Output the (x, y) coordinate of the center of the cell containing the given text.  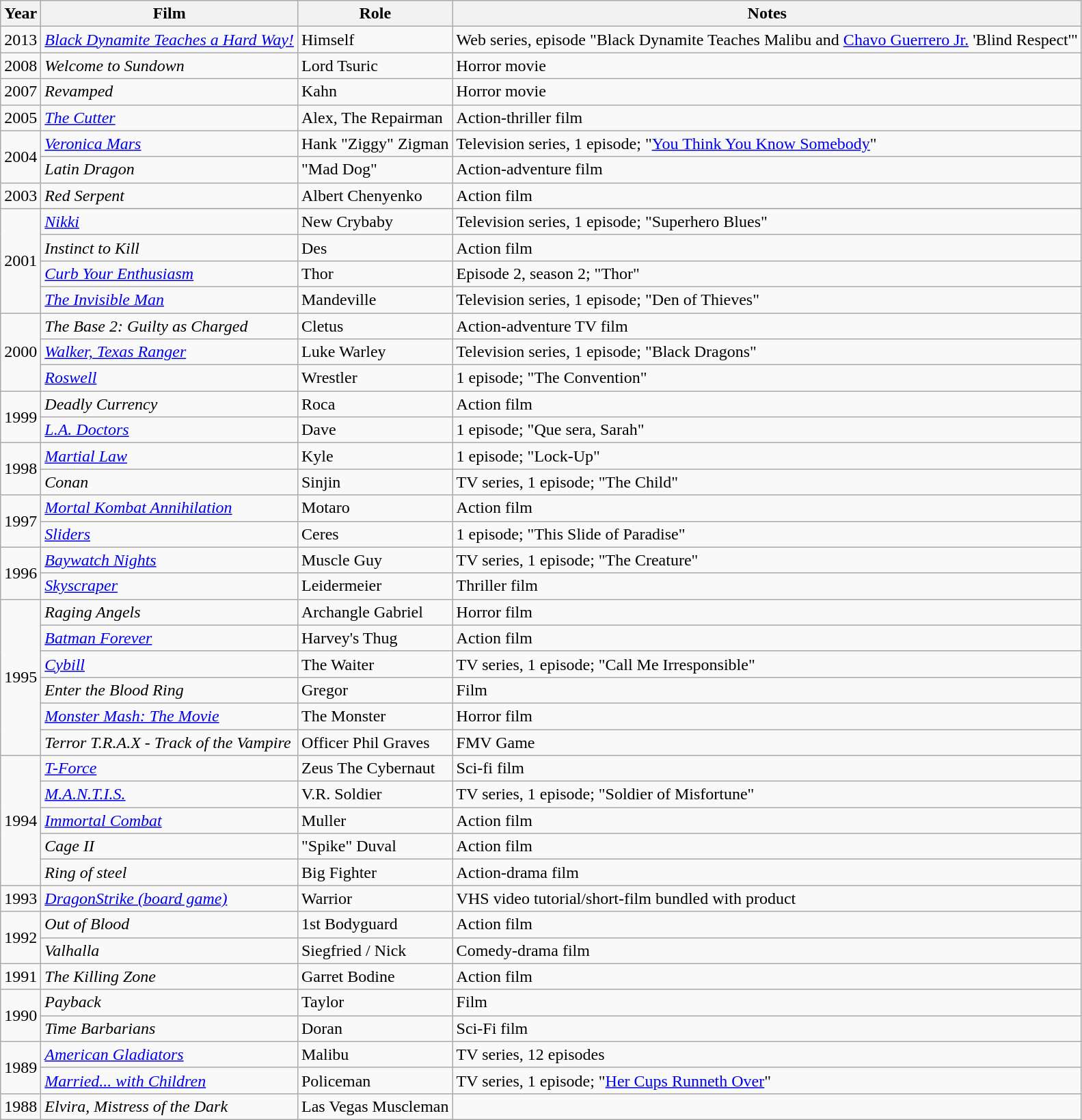
2004 (21, 157)
TV series, 1 episode; "The Creature" (767, 560)
Malibu (375, 1054)
Cage II (170, 846)
Action-thriller film (767, 118)
Des (375, 248)
Notes (767, 14)
TV series, 1 episode; "The Child" (767, 482)
TV series, 12 episodes (767, 1054)
Payback (170, 1002)
Latin Dragon (170, 170)
Policeman (375, 1080)
Kyle (375, 456)
1989 (21, 1067)
1990 (21, 1015)
Thor (375, 274)
1st Bodyguard (375, 924)
Sinjin (375, 482)
Harvey's Thug (375, 638)
Gregor (375, 690)
Walker, Texas Ranger (170, 352)
Officer Phil Graves (375, 742)
Year (21, 14)
Luke Warley (375, 352)
Curb Your Enthusiasm (170, 274)
M.A.N.T.I.S. (170, 795)
Sci-Fi film (767, 1028)
Conan (170, 482)
Raging Angels (170, 612)
Time Barbarians (170, 1028)
Lord Tsuric (375, 66)
Television series, 1 episode; "Black Dragons" (767, 352)
Wrestler (375, 378)
TV series, 1 episode; "Call Me Irresponsible" (767, 664)
Welcome to Sundown (170, 66)
Big Fighter (375, 872)
Skyscraper (170, 586)
1 episode; "Que sera, Sarah" (767, 430)
1992 (21, 937)
1 episode; "This Slide of Paradise" (767, 534)
Out of Blood (170, 924)
1993 (21, 898)
1 episode; "Lock-Up" (767, 456)
1 episode; "The Convention" (767, 378)
The Base 2: Guilty as Charged (170, 326)
Garret Bodine (375, 976)
The Monster (375, 716)
Television series, 1 episode; "Superhero Blues" (767, 222)
Doran (375, 1028)
Comedy-drama film (767, 950)
Enter the Blood Ring (170, 690)
Instinct to Kill (170, 248)
Red Serpent (170, 196)
Black Dynamite Teaches a Hard Way! (170, 40)
Ceres (375, 534)
Veronica Mars (170, 144)
TV series, 1 episode; "Her Cups Runneth Over" (767, 1080)
Valhalla (170, 950)
VHS video tutorial/short-film bundled with product (767, 898)
Hank "Ziggy" Zigman (375, 144)
Siegfried / Nick (375, 950)
Thriller film (767, 586)
2013 (21, 40)
2007 (21, 92)
Revamped (170, 92)
2005 (21, 118)
2001 (21, 261)
Sci-fi film (767, 769)
"Mad Dog" (375, 170)
1994 (21, 821)
Immortal Combat (170, 821)
T-Force (170, 769)
The Invisible Man (170, 299)
Muller (375, 821)
Baywatch Nights (170, 560)
Deadly Currency (170, 404)
Warrior (375, 898)
Web series, episode "Black Dynamite Teaches Malibu and Chavo Guerrero Jr. 'Blind Respect'" (767, 40)
Taylor (375, 1002)
Mandeville (375, 299)
Monster Mash: The Movie (170, 716)
Action-adventure TV film (767, 326)
2000 (21, 352)
Cletus (375, 326)
1998 (21, 469)
1996 (21, 573)
New Crybaby (375, 222)
FMV Game (767, 742)
Leidermeier (375, 586)
Married... with Children (170, 1080)
L.A. Doctors (170, 430)
Himself (375, 40)
Episode 2, season 2; "Thor" (767, 274)
1988 (21, 1106)
Batman Forever (170, 638)
Television series, 1 episode; "You Think You Know Somebody" (767, 144)
Kahn (375, 92)
Roswell (170, 378)
Roca (375, 404)
Alex, The Repairman (375, 118)
Motaro (375, 508)
Television series, 1 episode; "Den of Thieves" (767, 299)
"Spike" Duval (375, 846)
Martial Law (170, 456)
The Waiter (375, 664)
V.R. Soldier (375, 795)
Action-adventure film (767, 170)
Albert Chenyenko (375, 196)
DragonStrike (board game) (170, 898)
Sliders (170, 534)
TV series, 1 episode; "Soldier of Misfortune" (767, 795)
Ring of steel (170, 872)
Muscle Guy (375, 560)
The Cutter (170, 118)
The Killing Zone (170, 976)
Las Vegas Muscleman (375, 1106)
2003 (21, 196)
Terror T.R.A.X - Track of the Vampire (170, 742)
Mortal Kombat Annihilation (170, 508)
Action-drama film (767, 872)
Archangle Gabriel (375, 612)
1995 (21, 677)
1997 (21, 521)
Dave (375, 430)
2008 (21, 66)
Nikki (170, 222)
Cybill (170, 664)
Role (375, 14)
1991 (21, 976)
Zeus The Cybernaut (375, 769)
1999 (21, 417)
American Gladiators (170, 1054)
Elvira, Mistress of the Dark (170, 1106)
